Scan for the cell matching the given text and deliver its [x, y] coordinate at center. 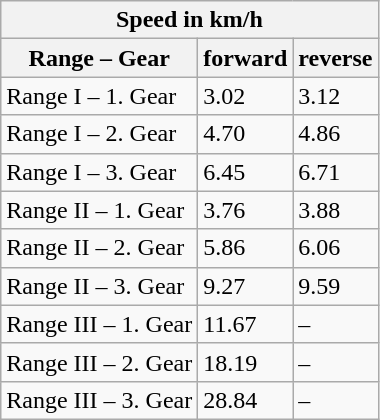
6.06 [336, 248]
3.02 [246, 96]
forward [246, 58]
11.67 [246, 324]
9.59 [336, 286]
3.88 [336, 210]
Range III – 1. Gear [100, 324]
Range II – 2. Gear [100, 248]
5.86 [246, 248]
9.27 [246, 286]
4.86 [336, 134]
3.76 [246, 210]
Range III – 3. Gear [100, 400]
Speed in km/h [190, 20]
Range I – 1. Gear [100, 96]
3.12 [336, 96]
Range III – 2. Gear [100, 362]
4.70 [246, 134]
6.71 [336, 172]
Range – Gear [100, 58]
6.45 [246, 172]
reverse [336, 58]
28.84 [246, 400]
Range II – 1. Gear [100, 210]
Range I – 3. Gear [100, 172]
Range II – 3. Gear [100, 286]
Range I – 2. Gear [100, 134]
18.19 [246, 362]
